Locate the cell with the specified text and output its [x, y] center coordinate. 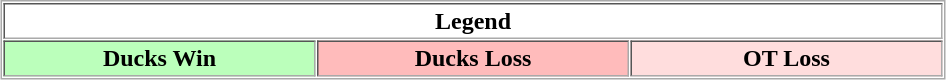
OT Loss [786, 58]
Ducks Loss [473, 58]
Ducks Win [160, 58]
Legend [474, 21]
